Pinpoint the cell where the given text exists, returning its (x, y) midpoint coordinate. 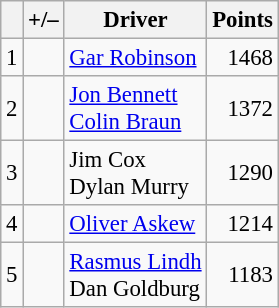
1214 (242, 224)
5 (12, 276)
1183 (242, 276)
1372 (242, 108)
Jon Bennett Colin Braun (136, 108)
Rasmus Lindh Dan Goldburg (136, 276)
Points (242, 20)
Driver (136, 20)
Jim Cox Dylan Murry (136, 174)
1 (12, 58)
1290 (242, 174)
Gar Robinson (136, 58)
4 (12, 224)
1468 (242, 58)
+/– (44, 20)
3 (12, 174)
2 (12, 108)
Oliver Askew (136, 224)
